Capture the cell that displays the provided text and extract its [x, y] central coordinate. 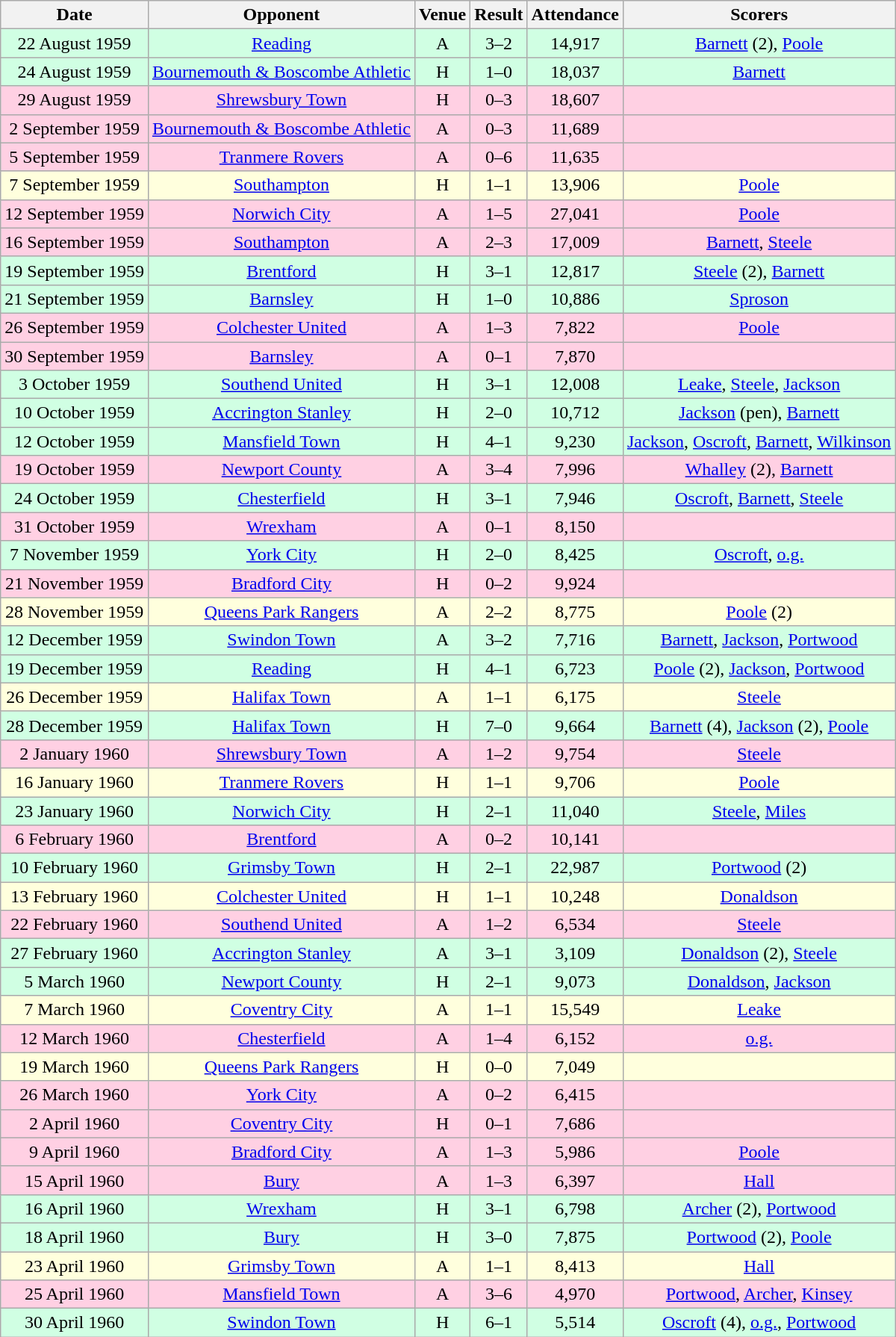
18 April 1960 [75, 1237]
6,798 [575, 1209]
Oscroft (4), o.g., Portwood [759, 1323]
19 October 1959 [75, 470]
11,635 [575, 157]
12 October 1959 [75, 441]
Result [499, 15]
6,723 [575, 668]
7,875 [575, 1237]
3–4 [499, 470]
5,986 [575, 1152]
5,514 [575, 1323]
18,607 [575, 100]
28 November 1959 [75, 612]
Barnett, Jackson, Portwood [759, 640]
Barnett, Steele [759, 242]
1–5 [499, 214]
Portwood (2) [759, 868]
0–6 [499, 157]
11,040 [575, 810]
22,987 [575, 868]
Sproson [759, 299]
22 February 1960 [75, 925]
5 September 1959 [75, 157]
30 September 1959 [75, 356]
6,534 [575, 925]
19 December 1959 [75, 668]
1–4 [499, 1038]
Portwood, Archer, Kinsey [759, 1294]
Leake, Steele, Jackson [759, 385]
Barnett (4), Jackson (2), Poole [759, 725]
7 March 1960 [75, 1010]
27,041 [575, 214]
15 April 1960 [75, 1180]
10,141 [575, 840]
3–0 [499, 1237]
2 September 1959 [75, 128]
12 September 1959 [75, 214]
10,886 [575, 299]
10 October 1959 [75, 413]
29 August 1959 [75, 100]
Portwood (2), Poole [759, 1237]
3 October 1959 [75, 385]
31 October 1959 [75, 527]
12 December 1959 [75, 640]
30 April 1960 [75, 1323]
7,822 [575, 327]
19 March 1960 [75, 1067]
10,248 [575, 896]
Jackson, Oscroft, Barnett, Wilkinson [759, 441]
2 January 1960 [75, 754]
28 December 1959 [75, 725]
o.g. [759, 1038]
17,009 [575, 242]
19 September 1959 [75, 270]
7 November 1959 [75, 555]
8,413 [575, 1266]
Oscroft, o.g. [759, 555]
6 February 1960 [75, 840]
24 August 1959 [75, 72]
16 September 1959 [75, 242]
Attendance [575, 15]
24 October 1959 [75, 498]
16 January 1960 [75, 782]
Whalley (2), Barnett [759, 470]
2 April 1960 [75, 1123]
6–1 [499, 1323]
22 August 1959 [75, 43]
9,230 [575, 441]
13 February 1960 [75, 896]
7,686 [575, 1123]
Leake [759, 1010]
6,152 [575, 1038]
15,549 [575, 1010]
8,775 [575, 612]
Opponent [281, 15]
26 March 1960 [75, 1095]
11,689 [575, 128]
7,716 [575, 640]
Poole (2) [759, 612]
Steele, Miles [759, 810]
9,924 [575, 583]
Barnett [759, 72]
Barnett (2), Poole [759, 43]
13,906 [575, 185]
12 March 1960 [75, 1038]
8,425 [575, 555]
Steele (2), Barnett [759, 270]
10 February 1960 [75, 868]
12,008 [575, 385]
Poole (2), Jackson, Portwood [759, 668]
7,996 [575, 470]
21 November 1959 [75, 583]
10,712 [575, 413]
9,754 [575, 754]
9,073 [575, 981]
Donaldson (2), Steele [759, 953]
16 April 1960 [75, 1209]
0–0 [499, 1067]
9 April 1960 [75, 1152]
7,049 [575, 1067]
Date [75, 15]
25 April 1960 [75, 1294]
Jackson (pen), Barnett [759, 413]
7–0 [499, 725]
8,150 [575, 527]
Donaldson, Jackson [759, 981]
14,917 [575, 43]
Oscroft, Barnett, Steele [759, 498]
23 April 1960 [75, 1266]
Archer (2), Portwood [759, 1209]
18,037 [575, 72]
2–2 [499, 612]
5 March 1960 [75, 981]
26 September 1959 [75, 327]
3,109 [575, 953]
12,817 [575, 270]
26 December 1959 [75, 697]
6,397 [575, 1180]
6,415 [575, 1095]
27 February 1960 [75, 953]
6,175 [575, 697]
7 September 1959 [75, 185]
7,870 [575, 356]
4,970 [575, 1294]
23 January 1960 [75, 810]
3–6 [499, 1294]
21 September 1959 [75, 299]
Scorers [759, 15]
2–3 [499, 242]
9,664 [575, 725]
7,946 [575, 498]
9,706 [575, 782]
Venue [442, 15]
Donaldson [759, 896]
